Detect which cell encompasses the target text, then output its [X, Y] center coordinate. 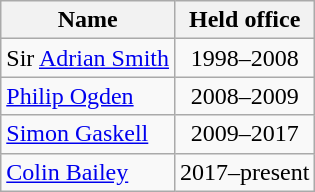
Name [88, 20]
Held office [245, 20]
Philip Ogden [88, 96]
Simon Gaskell [88, 134]
2008–2009 [245, 96]
2009–2017 [245, 134]
1998–2008 [245, 58]
2017–present [245, 172]
Sir Adrian Smith [88, 58]
Colin Bailey [88, 172]
